Output the [X, Y] coordinate of the center of the cell containing the given text.  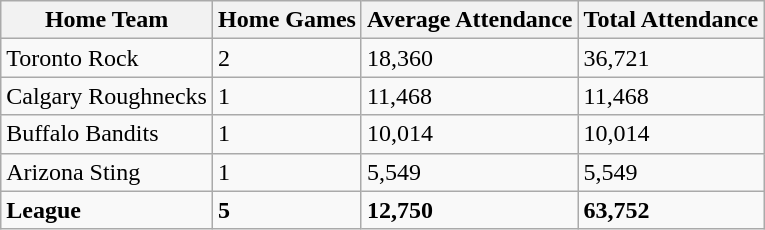
Home Games [286, 20]
Average Attendance [470, 20]
5 [286, 210]
12,750 [470, 210]
36,721 [671, 58]
18,360 [470, 58]
2 [286, 58]
League [107, 210]
Total Attendance [671, 20]
63,752 [671, 210]
Arizona Sting [107, 172]
Toronto Rock [107, 58]
Calgary Roughnecks [107, 96]
Buffalo Bandits [107, 134]
Home Team [107, 20]
